Return the (X, Y) coordinate for the center point of the cell that contains the specified text.  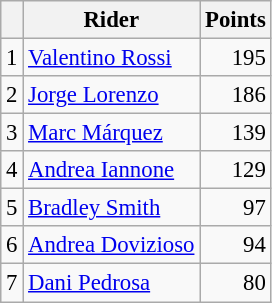
Rider (112, 20)
3 (12, 133)
Points (236, 20)
195 (236, 58)
Bradley Smith (112, 208)
129 (236, 170)
6 (12, 245)
1 (12, 58)
Andrea Iannone (112, 170)
Marc Márquez (112, 133)
Jorge Lorenzo (112, 95)
2 (12, 95)
80 (236, 283)
97 (236, 208)
4 (12, 170)
Valentino Rossi (112, 58)
7 (12, 283)
139 (236, 133)
94 (236, 245)
Dani Pedrosa (112, 283)
186 (236, 95)
5 (12, 208)
Andrea Dovizioso (112, 245)
